Return [X, Y] of the center of cell containing provided text 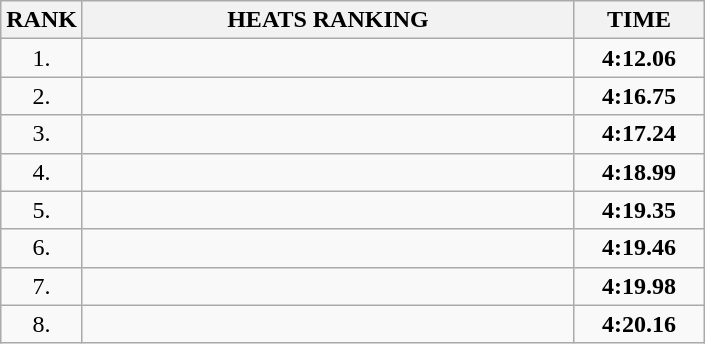
4. [42, 172]
4:16.75 [640, 96]
4:19.35 [640, 210]
4:19.46 [640, 248]
8. [42, 324]
4:12.06 [640, 58]
5. [42, 210]
2. [42, 96]
4:19.98 [640, 286]
7. [42, 286]
4:20.16 [640, 324]
4:17.24 [640, 134]
4:18.99 [640, 172]
RANK [42, 20]
HEATS RANKING [328, 20]
TIME [640, 20]
6. [42, 248]
3. [42, 134]
1. [42, 58]
